Identify which cell holds the provided text, then report its (x, y) central coordinate. 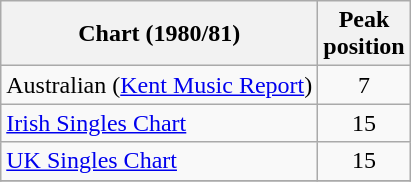
7 (364, 85)
Peak position (364, 34)
UK Singles Chart (160, 161)
Chart (1980/81) (160, 34)
Irish Singles Chart (160, 123)
Australian (Kent Music Report) (160, 85)
